Pinpoint the cell where the given text exists, returning its [X, Y] midpoint coordinate. 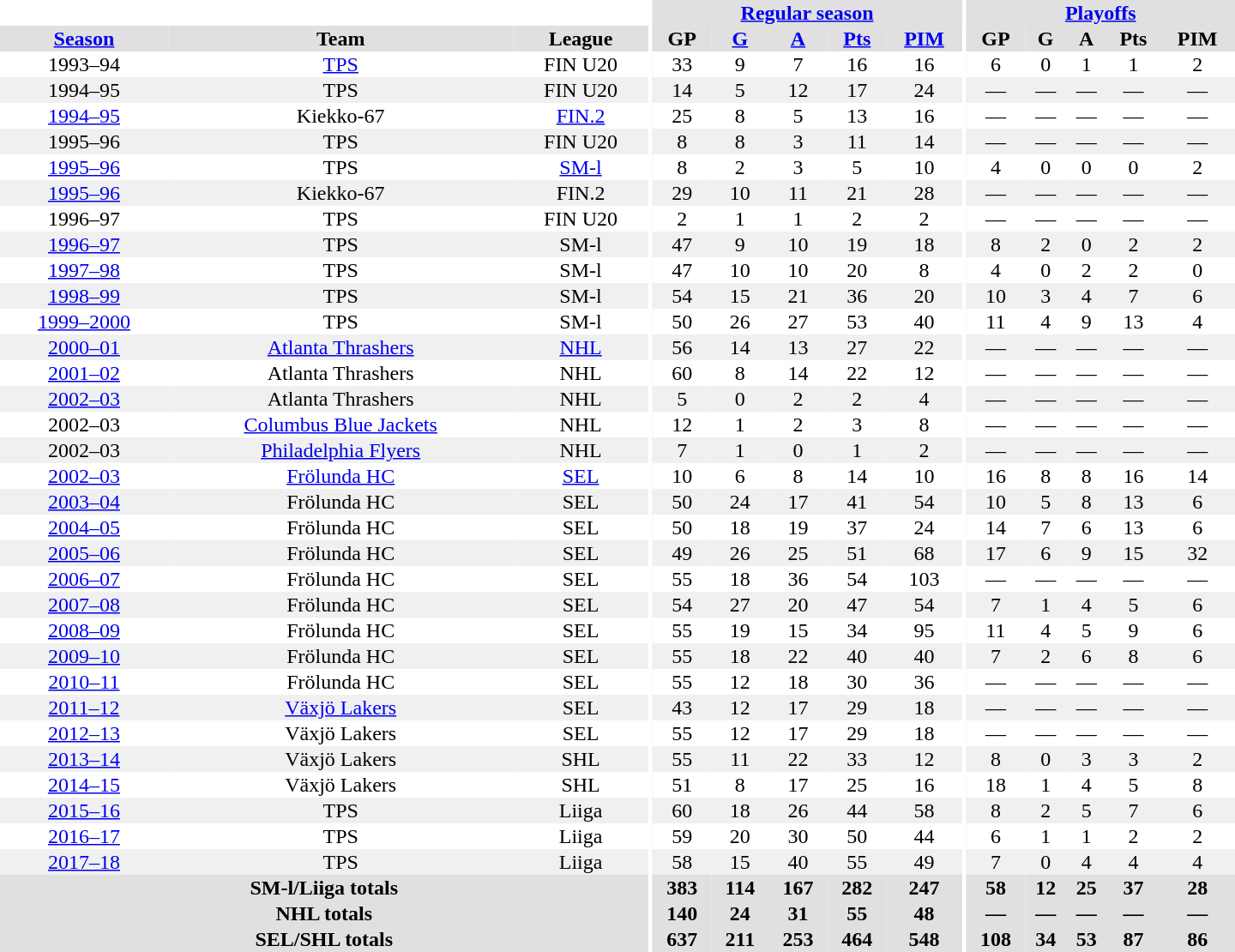
Playoffs [1101, 13]
464 [858, 939]
87 [1134, 939]
2005–06 [84, 553]
SEL/SHL totals [324, 939]
2016–17 [84, 836]
383 [683, 888]
NHL totals [324, 913]
2008–09 [84, 630]
2004–05 [84, 527]
31 [798, 913]
95 [925, 630]
253 [798, 939]
211 [740, 939]
1998–99 [84, 296]
2014–15 [84, 785]
Regular season [807, 13]
2013–14 [84, 759]
637 [683, 939]
1993–94 [84, 64]
Team [341, 39]
Season [84, 39]
43 [683, 708]
2006–07 [84, 579]
68 [925, 553]
86 [1197, 939]
2003–04 [84, 502]
167 [798, 888]
2012–13 [84, 733]
108 [997, 939]
2000–01 [84, 347]
282 [858, 888]
Philadelphia Flyers [341, 450]
2010–11 [84, 682]
247 [925, 888]
48 [925, 913]
56 [683, 347]
32 [1197, 553]
114 [740, 888]
2011–12 [84, 708]
41 [858, 502]
2009–10 [84, 656]
1999–2000 [84, 322]
League [581, 39]
Columbus Blue Jackets [341, 425]
SM-l/Liiga totals [324, 888]
1997–98 [84, 270]
59 [683, 836]
2015–16 [84, 810]
548 [925, 939]
140 [683, 913]
2001–02 [84, 373]
2017–18 [84, 862]
2007–08 [84, 605]
103 [925, 579]
